Determine the (x, y) coordinate at the center of the cell enclosing the given text.  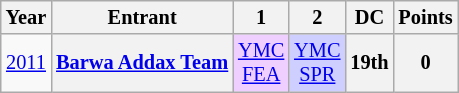
Year (26, 17)
Entrant (142, 17)
YMCFEA (261, 63)
2011 (26, 63)
19th (369, 63)
YMCSPR (317, 63)
Points (426, 17)
DC (369, 17)
Barwa Addax Team (142, 63)
2 (317, 17)
1 (261, 17)
0 (426, 63)
